Provide the [x, y] coordinate of the cell's center where the given text is located.  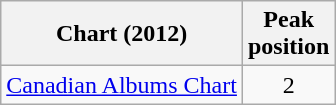
2 [288, 85]
Canadian Albums Chart [122, 85]
Peakposition [288, 34]
Chart (2012) [122, 34]
